Scan for the cell matching the given text and deliver its (X, Y) coordinate at center. 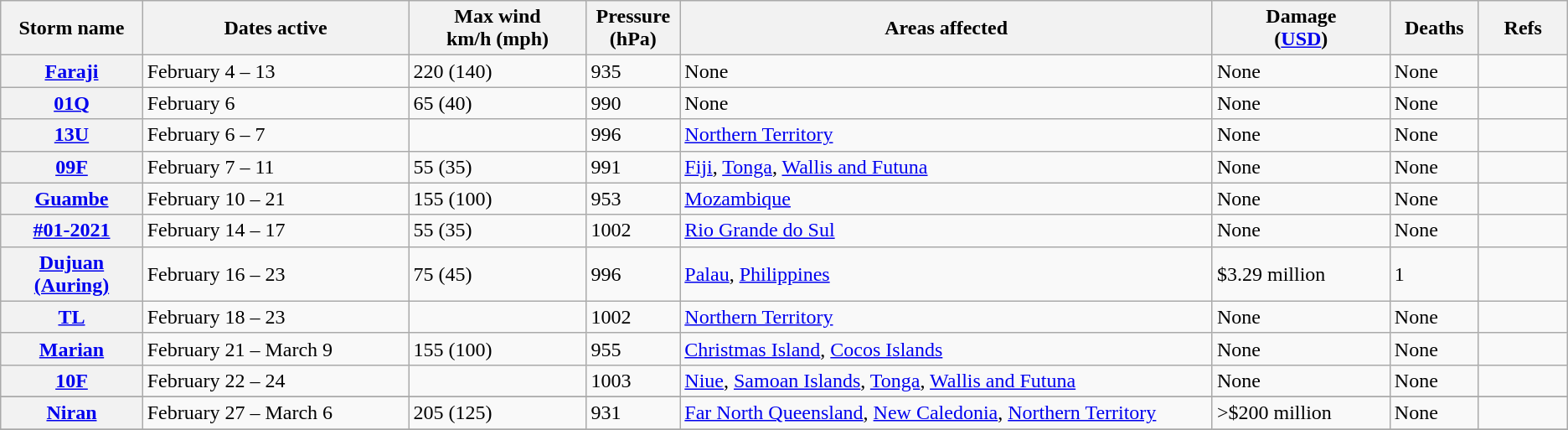
Storm name (72, 28)
February 7 – 11 (276, 167)
February 16 – 23 (276, 273)
953 (633, 199)
931 (633, 412)
Marian (72, 349)
February 27 – March 6 (276, 412)
935 (633, 71)
1 (1434, 273)
65 (40) (498, 103)
205 (125) (498, 412)
Max windkm/h (mph) (498, 28)
February 22 – 24 (276, 381)
Rio Grande do Sul (946, 231)
1003 (633, 381)
09F (72, 167)
$3.29 million (1301, 273)
Palau, Philippines (946, 273)
Far North Queensland, New Caledonia, Northern Territory (946, 412)
February 6 – 7 (276, 135)
01Q (72, 103)
990 (633, 103)
Pressure(hPa) (633, 28)
#01-2021 (72, 231)
10F (72, 381)
Guambe (72, 199)
February 4 – 13 (276, 71)
220 (140) (498, 71)
February 14 – 17 (276, 231)
13U (72, 135)
Christmas Island, Cocos Islands (946, 349)
Areas affected (946, 28)
Faraji (72, 71)
75 (45) (498, 273)
Dujuan (Auring) (72, 273)
Damage(USD) (1301, 28)
TL (72, 317)
Niue, Samoan Islands, Tonga, Wallis and Futuna (946, 381)
Mozambique (946, 199)
February 10 – 21 (276, 199)
February 18 – 23 (276, 317)
Niran (72, 412)
Refs (1523, 28)
February 6 (276, 103)
991 (633, 167)
Dates active (276, 28)
Deaths (1434, 28)
Fiji, Tonga, Wallis and Futuna (946, 167)
>$200 million (1301, 412)
February 21 – March 9 (276, 349)
955 (633, 349)
